Extract the (x, y) coordinate from the center of the cell holding the provided text.  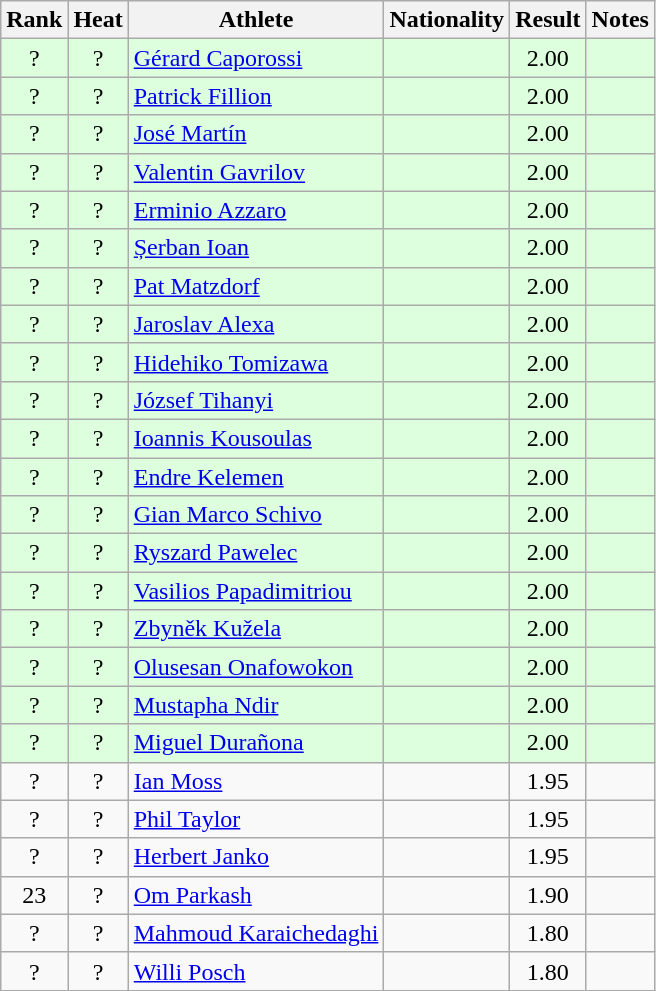
Erminio Azzaro (256, 210)
Valentin Gavrilov (256, 172)
Heat (98, 20)
Mustapha Ndir (256, 705)
Notes (620, 20)
Gérard Caporossi (256, 58)
Jaroslav Alexa (256, 324)
Ioannis Kousoulas (256, 438)
23 (34, 895)
Ryszard Pawelec (256, 553)
Ian Moss (256, 781)
Patrick Fillion (256, 96)
Nationality (447, 20)
Phil Taylor (256, 819)
Vasilios Papadimitriou (256, 591)
Miguel Durañona (256, 743)
Willi Posch (256, 971)
Olusesan Onafowokon (256, 667)
Result (548, 20)
Hidehiko Tomizawa (256, 362)
Mahmoud Karaichedaghi (256, 933)
Zbyněk Kužela (256, 629)
Gian Marco Schivo (256, 515)
Om Parkash (256, 895)
Herbert Janko (256, 857)
József Tihanyi (256, 400)
Pat Matzdorf (256, 286)
José Martín (256, 134)
Endre Kelemen (256, 477)
Rank (34, 20)
Athlete (256, 20)
Șerban Ioan (256, 248)
1.90 (548, 895)
